Detect which cell encompasses the target text, then output its [x, y] center coordinate. 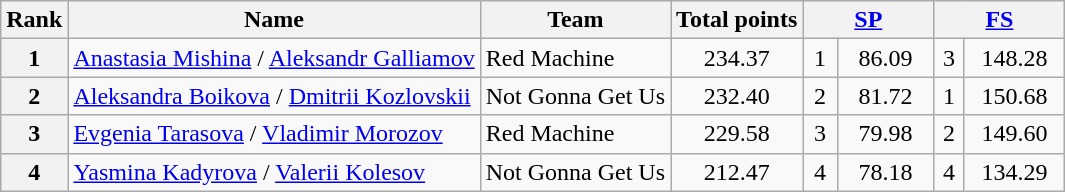
Rank [34, 20]
212.47 [737, 172]
149.60 [1014, 134]
78.18 [886, 172]
Team [575, 20]
79.98 [886, 134]
229.58 [737, 134]
Anastasia Mishina / Aleksandr Galliamov [274, 58]
234.37 [737, 58]
86.09 [886, 58]
150.68 [1014, 96]
Yasmina Kadyrova / Valerii Kolesov [274, 172]
148.28 [1014, 58]
232.40 [737, 96]
SP [868, 20]
Name [274, 20]
Total points [737, 20]
Evgenia Tarasova / Vladimir Morozov [274, 134]
FS [1000, 20]
Aleksandra Boikova / Dmitrii Kozlovskii [274, 96]
134.29 [1014, 172]
81.72 [886, 96]
